Locate the cell with the specified text and output its [x, y] center coordinate. 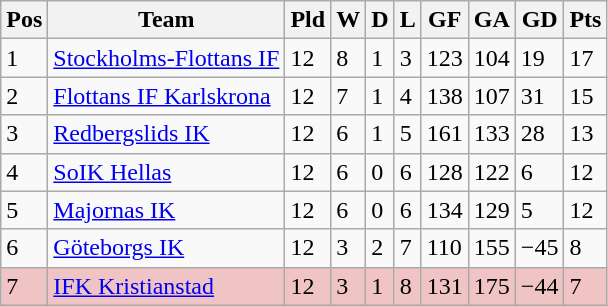
IFK Kristianstad [166, 286]
128 [444, 172]
D [380, 20]
28 [540, 134]
133 [492, 134]
Majornas IK [166, 210]
123 [444, 58]
SoIK Hellas [166, 172]
110 [444, 248]
Team [166, 20]
13 [586, 134]
107 [492, 96]
15 [586, 96]
W [348, 20]
Pts [586, 20]
Göteborgs IK [166, 248]
GD [540, 20]
GA [492, 20]
−45 [540, 248]
Pld [308, 20]
Stockholms-Flottans IF [166, 58]
175 [492, 286]
−44 [540, 286]
122 [492, 172]
31 [540, 96]
161 [444, 134]
129 [492, 210]
19 [540, 58]
131 [444, 286]
138 [444, 96]
L [408, 20]
104 [492, 58]
Pos [24, 20]
GF [444, 20]
134 [444, 210]
Flottans IF Karlskrona [166, 96]
17 [586, 58]
Redbergslids IK [166, 134]
155 [492, 248]
